Identify which cell holds the provided text, then report its (x, y) central coordinate. 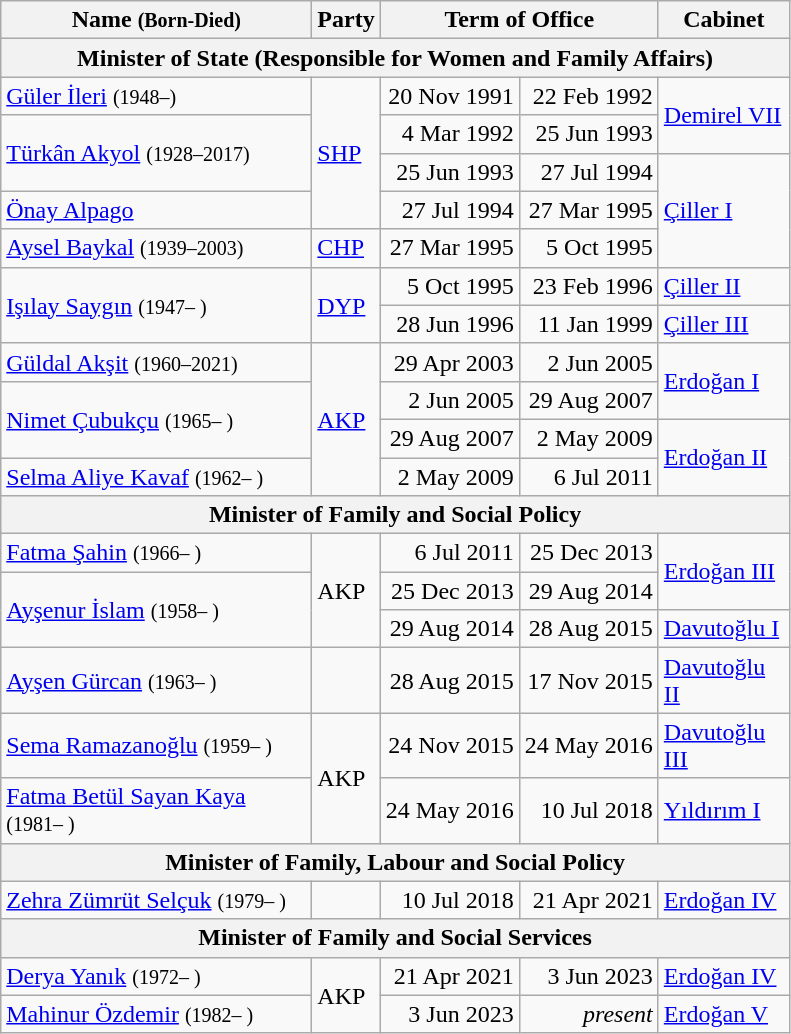
Işılay Saygın (1947– ) (156, 305)
present (588, 1014)
Davutoğlu II (724, 680)
Nimet Çubukçu (1965– ) (156, 419)
Minister of Family and Social Policy (396, 515)
Derya Yanık (1972– ) (156, 976)
23 Feb 1996 (588, 286)
Mahinur Özdemir (1982– ) (156, 1014)
Sema Ramazanoğlu (1959– ) (156, 746)
29 Apr 2003 (450, 362)
SHP (346, 153)
28 Jun 1996 (450, 324)
DYP (346, 305)
4 Mar 1992 (450, 134)
Çiller III (724, 324)
Önay Alpago (156, 210)
20 Nov 1991 (450, 96)
Erdoğan I (724, 381)
Selma Aliye Kavaf (1962– ) (156, 477)
Türkân Akyol (1928–2017) (156, 153)
17 Nov 2015 (588, 680)
Minister of Family and Social Services (396, 938)
24 Nov 2015 (450, 746)
Erdoğan V (724, 1014)
Çiller II (724, 286)
Demirel VII (724, 115)
Davutoğlu III (724, 746)
Davutoğlu I (724, 629)
Cabinet (724, 20)
Minister of State (Responsible for Women and Family Affairs) (396, 58)
Ayşen Gürcan (1963– ) (156, 680)
Yıldırım I (724, 810)
Minister of Family, Labour and Social Policy (396, 862)
22 Feb 1992 (588, 96)
Term of Office (519, 20)
Çiller I (724, 210)
Zehra Zümrüt Selçuk (1979– ) (156, 900)
CHP (346, 248)
Party (346, 20)
Güldal Akşit (1960–2021) (156, 362)
11 Jan 1999 (588, 324)
Name (Born-Died) (156, 20)
Aysel Baykal (1939–2003) (156, 248)
Ayşenur İslam (1958– ) (156, 610)
Erdoğan III (724, 572)
Fatma Şahin (1966– ) (156, 553)
Güler İleri (1948–) (156, 96)
Fatma Betül Sayan Kaya (1981– ) (156, 810)
Erdoğan II (724, 457)
